Find where the given text appears and provide that cell's center as (x, y) coordinate. 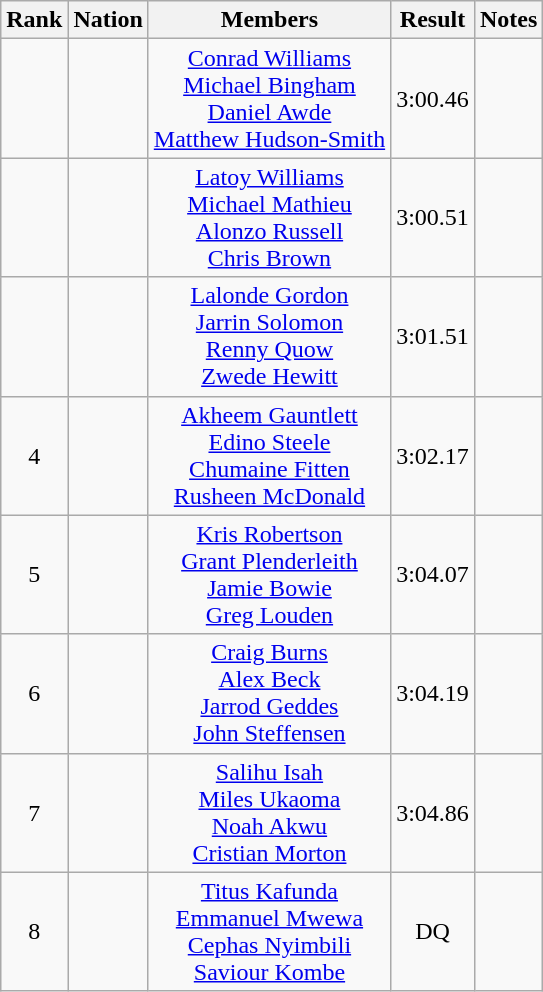
3:01.51 (433, 336)
3:04.07 (433, 574)
Lalonde GordonJarrin Solomon Renny Quow Zwede Hewitt (269, 336)
Notes (508, 20)
Nation (108, 20)
Conrad WilliamsMichael Bingham Daniel Awde Matthew Hudson-Smith (269, 98)
Latoy WilliamsMichael Mathieu Alonzo Russell Chris Brown (269, 218)
6 (34, 694)
Akheem GauntlettEdino Steele Chumaine Fitten Rusheen McDonald (269, 456)
3:04.86 (433, 812)
Result (433, 20)
3:02.17 (433, 456)
Craig BurnsAlex Beck Jarrod GeddesJohn Steffensen (269, 694)
8 (34, 932)
5 (34, 574)
3:00.46 (433, 98)
Salihu IsahMiles UkaomaNoah AkwuCristian Morton (269, 812)
4 (34, 456)
7 (34, 812)
3:00.51 (433, 218)
3:04.19 (433, 694)
Rank (34, 20)
Members (269, 20)
Kris RobertsonGrant PlenderleithJamie BowieGreg Louden (269, 574)
Titus KafundaEmmanuel Mwewa Cephas NyimbiliSaviour Kombe (269, 932)
DQ (433, 932)
